Determine the [x, y] coordinate at the center of the cell enclosing the given text.  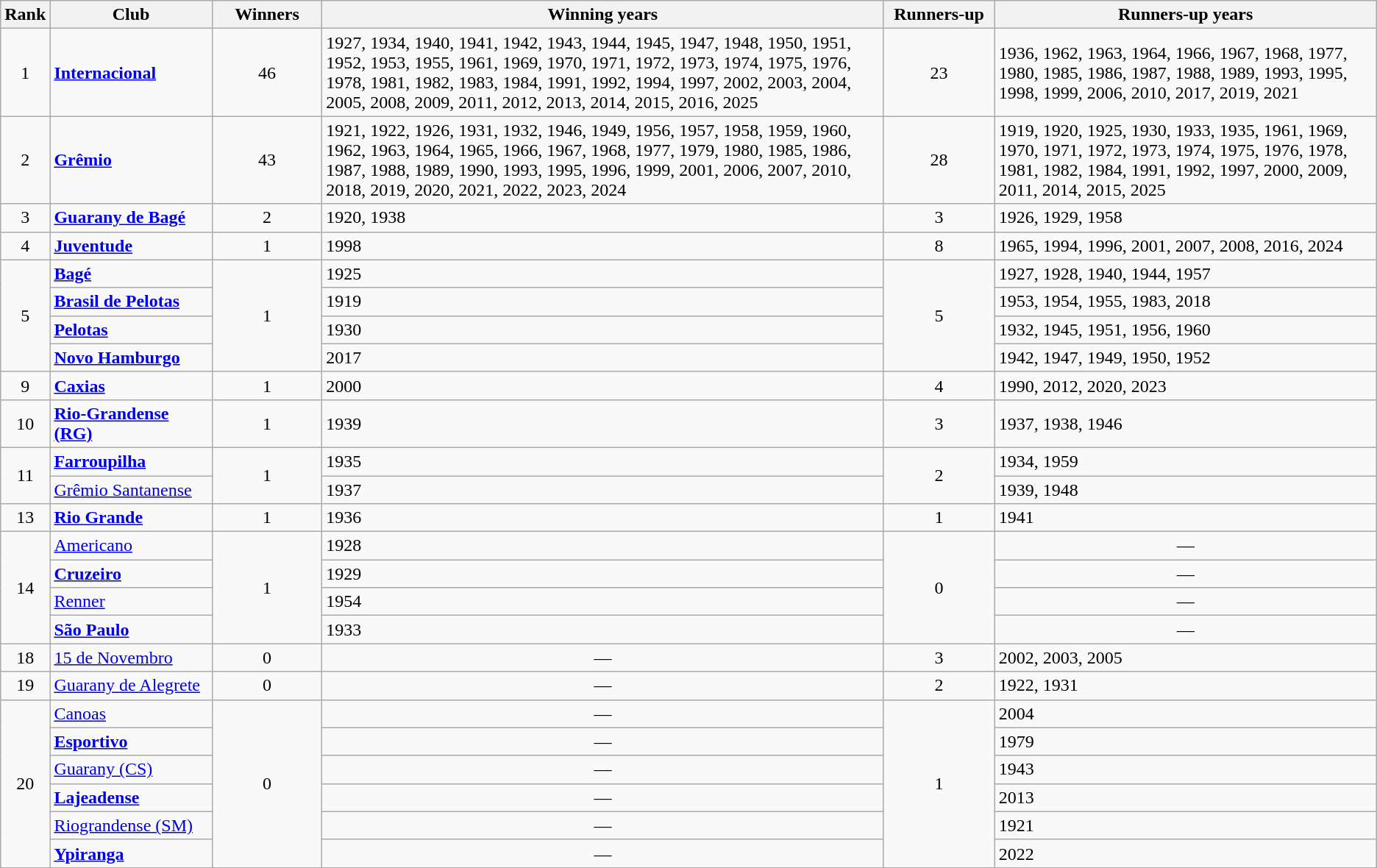
1925 [603, 274]
1939 [603, 424]
1937, 1938, 1946 [1186, 424]
2004 [1186, 714]
Riograndense (SM) [131, 825]
São Paulo [131, 630]
Bagé [131, 274]
20 [25, 783]
19 [25, 686]
14 [25, 588]
Rio Grande [131, 518]
Guarany de Bagé [131, 218]
1932, 1945, 1951, 1956, 1960 [1186, 330]
1979 [1186, 741]
Guarany (CS) [131, 769]
Juventude [131, 246]
1936, 1962, 1963, 1964, 1966, 1967, 1968, 1977, 1980, 1985, 1986, 1987, 1988, 1989, 1993, 1995, 1998, 1999, 2006, 2010, 2017, 2019, 2021 [1186, 72]
1936 [603, 518]
Rank [25, 15]
1990, 2012, 2020, 2023 [1186, 385]
1920, 1938 [603, 218]
1927, 1928, 1940, 1944, 1957 [1186, 274]
9 [25, 385]
Americano [131, 546]
Cruzeiro [131, 574]
1998 [603, 246]
Winning years [603, 15]
Runners-up years [1186, 15]
23 [939, 72]
Novo Hamburgo [131, 357]
Rio-Grandense (RG) [131, 424]
Runners-up [939, 15]
1943 [1186, 769]
1965, 1994, 1996, 2001, 2007, 2008, 2016, 2024 [1186, 246]
2002, 2003, 2005 [1186, 658]
1942, 1947, 1949, 1950, 1952 [1186, 357]
1937 [603, 489]
Grêmio Santanense [131, 489]
Pelotas [131, 330]
Caxias [131, 385]
1941 [1186, 518]
1935 [603, 461]
1922, 1931 [1186, 686]
13 [25, 518]
1934, 1959 [1186, 461]
1919 [603, 302]
1930 [603, 330]
2017 [603, 357]
1954 [603, 602]
Esportivo [131, 741]
8 [939, 246]
Brasil de Pelotas [131, 302]
1953, 1954, 1955, 1983, 2018 [1186, 302]
Internacional [131, 72]
1933 [603, 630]
1921 [1186, 825]
43 [267, 160]
1929 [603, 574]
Grêmio [131, 160]
Lajeadense [131, 797]
1939, 1948 [1186, 489]
1926, 1929, 1958 [1186, 218]
10 [25, 424]
2022 [1186, 853]
Guarany de Alegrete [131, 686]
18 [25, 658]
Renner [131, 602]
Winners [267, 15]
Ypiranga [131, 853]
Farroupilha [131, 461]
Club [131, 15]
11 [25, 475]
1928 [603, 546]
2000 [603, 385]
Canoas [131, 714]
2013 [1186, 797]
15 de Novembro [131, 658]
46 [267, 72]
28 [939, 160]
